Extract the [x, y] coordinate from the center of the cell holding the provided text.  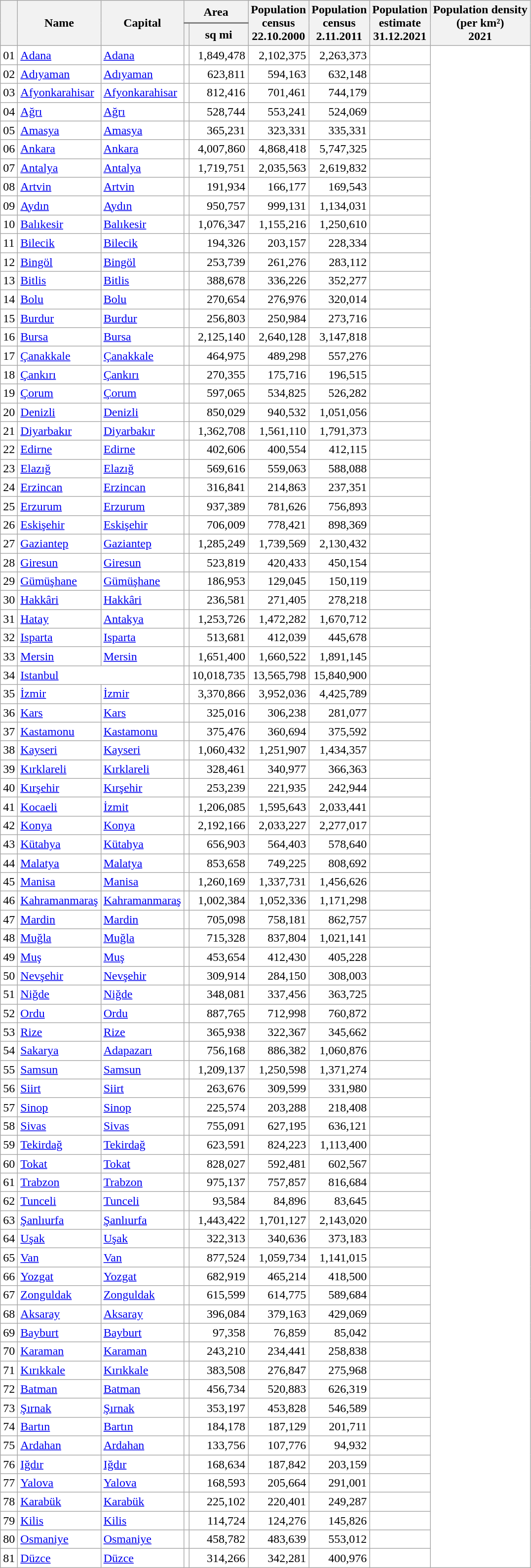
402,606 [219, 450]
1,209,137 [219, 1070]
1,051,056 [340, 412]
877,524 [219, 1258]
328,461 [219, 769]
588,088 [340, 468]
65 [9, 1258]
276,976 [278, 300]
1,891,145 [340, 656]
221,935 [278, 788]
808,692 [340, 863]
353,197 [219, 1408]
975,137 [219, 1183]
534,825 [278, 393]
94,932 [340, 1445]
456,734 [219, 1389]
1,337,731 [278, 882]
3,370,866 [219, 694]
52 [9, 1013]
2,102,375 [278, 55]
1,739,569 [278, 543]
331,980 [340, 1088]
196,515 [340, 375]
1,134,031 [340, 205]
79 [9, 1521]
553,012 [340, 1539]
1,443,422 [219, 1220]
375,592 [340, 731]
68 [9, 1314]
76 [9, 1464]
383,508 [219, 1370]
526,282 [340, 393]
45 [9, 882]
258,838 [340, 1351]
166,177 [278, 187]
69 [9, 1333]
13 [9, 281]
656,903 [219, 844]
194,326 [219, 243]
3,147,818 [340, 337]
283,112 [340, 262]
2,125,140 [219, 337]
816,684 [340, 1183]
348,081 [219, 994]
Adapazarı [142, 1051]
Kocaeli [59, 806]
25 [9, 506]
464,975 [219, 356]
42 [9, 825]
1,113,400 [340, 1145]
1,171,298 [340, 901]
1,206,085 [219, 806]
1,362,708 [219, 431]
19 [9, 393]
412,039 [278, 638]
54 [9, 1051]
682,919 [219, 1276]
335,331 [340, 130]
1,791,373 [340, 431]
Populationcensus2.11.2011 [340, 23]
284,150 [278, 976]
627,195 [278, 1126]
1,253,726 [219, 619]
396,084 [219, 1314]
1,561,110 [278, 431]
337,456 [278, 994]
228,334 [340, 243]
4,868,418 [278, 149]
59 [9, 1145]
32 [9, 638]
5,747,325 [340, 149]
76,859 [278, 1333]
81 [9, 1558]
559,063 [278, 468]
09 [9, 205]
412,430 [278, 957]
53 [9, 1032]
26 [9, 525]
553,241 [278, 112]
261,276 [278, 262]
29 [9, 581]
400,554 [278, 450]
43 [9, 844]
168,634 [219, 1464]
2,033,441 [340, 806]
250,984 [278, 318]
220,401 [278, 1502]
18 [9, 375]
60 [9, 1163]
360,694 [278, 731]
12 [9, 262]
56 [9, 1088]
24 [9, 487]
365,938 [219, 1032]
Capital [142, 23]
85,042 [340, 1333]
27 [9, 543]
22 [9, 450]
50 [9, 976]
837,804 [278, 938]
66 [9, 1276]
114,724 [219, 1521]
715,328 [219, 938]
1,251,907 [278, 750]
16 [9, 337]
1,052,336 [278, 901]
80 [9, 1539]
557,276 [340, 356]
314,266 [219, 1558]
322,367 [278, 1032]
379,163 [278, 1314]
1,285,249 [219, 543]
225,574 [219, 1107]
1,002,384 [219, 901]
937,389 [219, 506]
Antakya [142, 619]
253,239 [219, 788]
309,914 [219, 976]
615,599 [219, 1295]
420,433 [278, 562]
322,313 [219, 1239]
129,045 [278, 581]
812,416 [219, 93]
589,684 [340, 1295]
564,403 [278, 844]
388,678 [219, 281]
78 [9, 1502]
İzmit [142, 806]
602,567 [340, 1163]
49 [9, 957]
706,009 [219, 525]
39 [9, 769]
291,001 [340, 1483]
4,425,789 [340, 694]
84,896 [278, 1201]
35 [9, 694]
853,658 [219, 863]
336,226 [278, 281]
203,157 [278, 243]
465,214 [278, 1276]
950,757 [219, 205]
614,775 [278, 1295]
28 [9, 562]
758,181 [278, 919]
2,192,166 [219, 825]
2,619,832 [340, 168]
234,441 [278, 1351]
169,543 [340, 187]
1,849,478 [219, 55]
524,069 [340, 112]
453,828 [278, 1408]
187,842 [278, 1464]
203,159 [340, 1464]
236,581 [219, 600]
375,476 [219, 731]
187,129 [278, 1426]
Sakarya [59, 1051]
55 [9, 1070]
17 [9, 356]
61 [9, 1183]
2,130,432 [340, 543]
1,719,751 [219, 168]
886,382 [278, 1051]
450,154 [340, 562]
72 [9, 1389]
755,091 [219, 1126]
33 [9, 656]
340,977 [278, 769]
273,716 [340, 318]
3,952,036 [278, 694]
20 [9, 412]
30 [9, 600]
597,065 [219, 393]
201,711 [340, 1426]
107,776 [278, 1445]
218,408 [340, 1107]
578,640 [340, 844]
14 [9, 300]
124,276 [278, 1521]
48 [9, 938]
412,115 [340, 450]
10 [9, 224]
757,857 [278, 1183]
632,148 [340, 74]
898,369 [340, 525]
150,119 [340, 581]
308,003 [340, 976]
1,021,141 [340, 938]
4,007,860 [219, 149]
168,593 [219, 1483]
1,651,400 [219, 656]
342,281 [278, 1558]
400,976 [340, 1558]
594,163 [278, 74]
445,678 [340, 638]
309,599 [278, 1088]
2,033,227 [278, 825]
253,739 [219, 262]
2,263,373 [340, 55]
sq mi [219, 35]
23 [9, 468]
243,210 [219, 1351]
999,131 [278, 205]
Populationcensus22.10.2000 [278, 23]
1,155,216 [278, 224]
453,654 [219, 957]
483,639 [278, 1539]
31 [9, 619]
1,059,734 [278, 1258]
340,636 [278, 1239]
1,060,432 [219, 750]
04 [9, 112]
2,277,017 [340, 825]
281,077 [340, 713]
1,456,626 [340, 882]
429,069 [340, 1314]
749,225 [278, 863]
145,826 [340, 1521]
51 [9, 994]
225,102 [219, 1502]
184,178 [219, 1426]
67 [9, 1295]
940,532 [278, 412]
1,250,610 [340, 224]
513,681 [219, 638]
191,934 [219, 187]
1,060,876 [340, 1051]
07 [9, 168]
352,277 [340, 281]
276,847 [278, 1370]
205,664 [278, 1483]
46 [9, 901]
744,179 [340, 93]
36 [9, 713]
705,098 [219, 919]
77 [9, 1483]
15 [9, 318]
214,863 [278, 487]
Name [59, 23]
263,676 [219, 1088]
275,968 [340, 1370]
373,183 [340, 1239]
270,654 [219, 300]
Area [216, 12]
2,640,128 [278, 337]
325,016 [219, 713]
97,358 [219, 1333]
626,319 [340, 1389]
1,076,347 [219, 224]
528,744 [219, 112]
13,565,798 [278, 675]
70 [9, 1351]
712,998 [278, 1013]
11 [9, 243]
15,840,900 [340, 675]
306,238 [278, 713]
1,250,598 [278, 1070]
756,893 [340, 506]
175,716 [278, 375]
57 [9, 1107]
34 [9, 675]
365,231 [219, 130]
546,589 [340, 1408]
242,944 [340, 788]
2,035,563 [278, 168]
824,223 [278, 1145]
1,434,357 [340, 750]
237,351 [340, 487]
636,121 [340, 1126]
1,701,127 [278, 1220]
133,756 [219, 1445]
93,584 [219, 1201]
Hatay [59, 619]
623,591 [219, 1145]
405,228 [340, 957]
1,670,712 [340, 619]
363,725 [340, 994]
828,027 [219, 1163]
06 [9, 149]
850,029 [219, 412]
760,872 [340, 1013]
1,660,522 [278, 656]
71 [9, 1370]
Istanbul [101, 675]
75 [9, 1445]
Population density(per km²)2021 [480, 23]
887,765 [219, 1013]
38 [9, 750]
316,841 [219, 487]
862,757 [340, 919]
186,953 [219, 581]
520,883 [278, 1389]
21 [9, 431]
278,218 [340, 600]
05 [9, 130]
458,782 [219, 1539]
1,260,169 [219, 882]
523,819 [219, 562]
1,472,282 [278, 619]
489,298 [278, 356]
02 [9, 74]
74 [9, 1426]
10,018,735 [219, 675]
778,421 [278, 525]
08 [9, 187]
37 [9, 731]
569,616 [219, 468]
623,811 [219, 74]
Population estimate31.12.2021 [400, 23]
323,331 [278, 130]
249,287 [340, 1502]
62 [9, 1201]
701,461 [278, 93]
47 [9, 919]
41 [9, 806]
320,014 [340, 300]
63 [9, 1220]
44 [9, 863]
2,143,020 [340, 1220]
418,500 [340, 1276]
270,355 [219, 375]
1,595,643 [278, 806]
1,141,015 [340, 1258]
01 [9, 55]
1,371,274 [340, 1070]
781,626 [278, 506]
03 [9, 93]
64 [9, 1239]
345,662 [340, 1032]
366,363 [340, 769]
592,481 [278, 1163]
756,168 [219, 1051]
40 [9, 788]
203,288 [278, 1107]
256,803 [219, 318]
73 [9, 1408]
83,645 [340, 1201]
58 [9, 1126]
271,405 [278, 600]
